For the text-containing cell, return its midpoint in (X, Y) coordinate format. 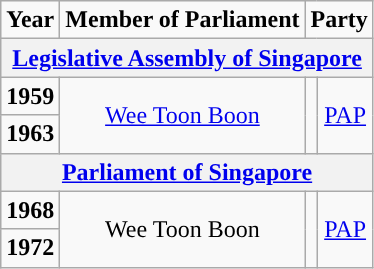
Member of Parliament (182, 20)
Legislative Assembly of Singapore (188, 58)
1972 (30, 248)
Parliament of Singapore (188, 172)
Party (339, 20)
1968 (30, 210)
Year (30, 20)
1963 (30, 134)
1959 (30, 96)
